Search for the cell housing the specified text and yield its (X, Y) center coordinate. 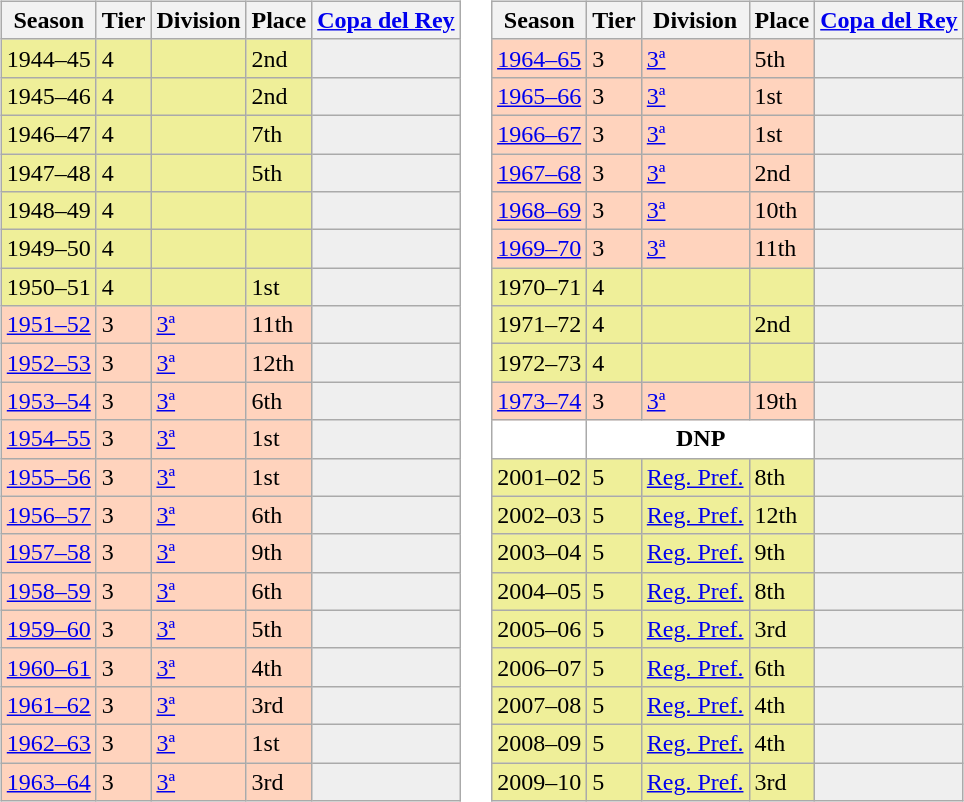
1948–49 (48, 211)
1968–69 (540, 211)
1953–54 (48, 401)
2005–06 (540, 629)
2008–09 (540, 743)
1955–56 (48, 477)
1951–52 (48, 325)
2004–05 (540, 591)
1970–71 (540, 287)
1956–57 (48, 515)
1954–55 (48, 439)
1973–74 (540, 401)
DNP (701, 439)
2002–03 (540, 515)
1944–45 (48, 58)
2006–07 (540, 667)
1960–61 (48, 667)
1965–66 (540, 96)
1952–53 (48, 363)
1949–50 (48, 249)
1945–46 (48, 96)
7th (279, 134)
1971–72 (540, 325)
1969–70 (540, 249)
1946–47 (48, 134)
1958–59 (48, 591)
19th (782, 401)
1964–65 (540, 58)
2003–04 (540, 553)
1947–48 (48, 173)
1962–63 (48, 743)
1967–68 (540, 173)
1972–73 (540, 363)
10th (782, 211)
1957–58 (48, 553)
1963–64 (48, 781)
2001–02 (540, 477)
1966–67 (540, 134)
1959–60 (48, 629)
1961–62 (48, 705)
1950–51 (48, 287)
2007–08 (540, 705)
2009–10 (540, 781)
